Output the [x, y] coordinate of the center of the cell containing the given text.  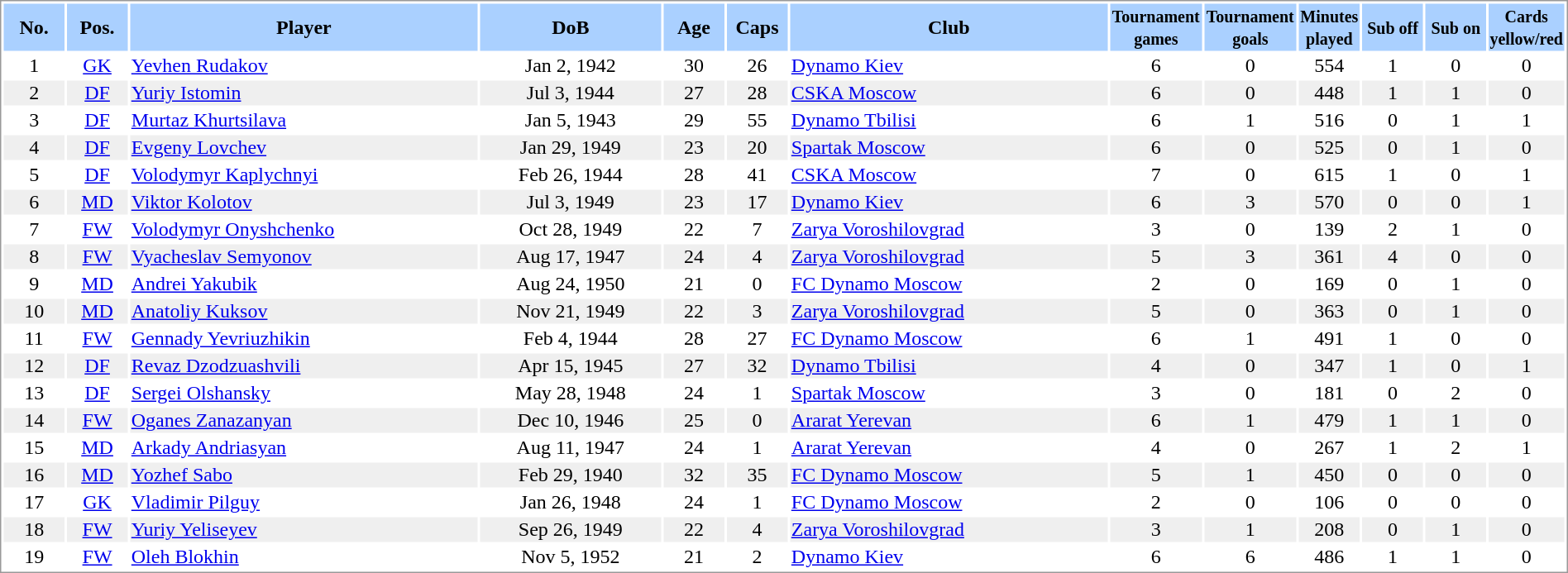
Nov 5, 1952 [571, 556]
Aug 24, 1950 [571, 284]
Vladimir Pilguy [304, 502]
Tournamentgoals [1250, 26]
267 [1329, 447]
Feb 26, 1944 [571, 174]
Arkady Andriasyan [304, 447]
Jul 3, 1949 [571, 203]
May 28, 1948 [571, 393]
169 [1329, 284]
No. [33, 26]
Revaz Dzodzuashvili [304, 366]
Oct 28, 1949 [571, 229]
Viktor Kolotov [304, 203]
347 [1329, 366]
570 [1329, 203]
615 [1329, 174]
Oganes Zanazanyan [304, 421]
11 [33, 338]
486 [1329, 556]
Player [304, 26]
15 [33, 447]
41 [758, 174]
Nov 21, 1949 [571, 312]
Age [693, 26]
DoB [571, 26]
16 [33, 475]
55 [758, 120]
Yuriy Yeliseyev [304, 530]
Jul 3, 1944 [571, 93]
Cardsyellow/red [1527, 26]
20 [758, 148]
Jan 29, 1949 [571, 148]
Pos. [98, 26]
516 [1329, 120]
554 [1329, 65]
181 [1329, 393]
Anatoliy Kuksov [304, 312]
Feb 29, 1940 [571, 475]
Sub off [1393, 26]
Oleh Blokhin [304, 556]
Vyacheslav Semyonov [304, 257]
Feb 4, 1944 [571, 338]
Aug 17, 1947 [571, 257]
106 [1329, 502]
Volodymyr Onyshchenko [304, 229]
Yevhen Rudakov [304, 65]
Andrei Yakubik [304, 284]
35 [758, 475]
Jan 5, 1943 [571, 120]
Aug 11, 1947 [571, 447]
10 [33, 312]
26 [758, 65]
13 [33, 393]
Minutesplayed [1329, 26]
Tournamentgames [1156, 26]
491 [1329, 338]
Caps [758, 26]
29 [693, 120]
525 [1329, 148]
139 [1329, 229]
448 [1329, 93]
12 [33, 366]
479 [1329, 421]
25 [693, 421]
Evgeny Lovchev [304, 148]
363 [1329, 312]
Sep 26, 1949 [571, 530]
Volodymyr Kaplychnyi [304, 174]
208 [1329, 530]
19 [33, 556]
Yuriy Istomin [304, 93]
Sub on [1456, 26]
Apr 15, 1945 [571, 366]
Jan 26, 1948 [571, 502]
18 [33, 530]
8 [33, 257]
Murtaz Khurtsilava [304, 120]
450 [1329, 475]
9 [33, 284]
361 [1329, 257]
Jan 2, 1942 [571, 65]
Gennady Yevriuzhikin [304, 338]
Sergei Olshansky [304, 393]
30 [693, 65]
Club [949, 26]
Dec 10, 1946 [571, 421]
14 [33, 421]
Yozhef Sabo [304, 475]
